Locate the cell with the specified text and output its (X, Y) center coordinate. 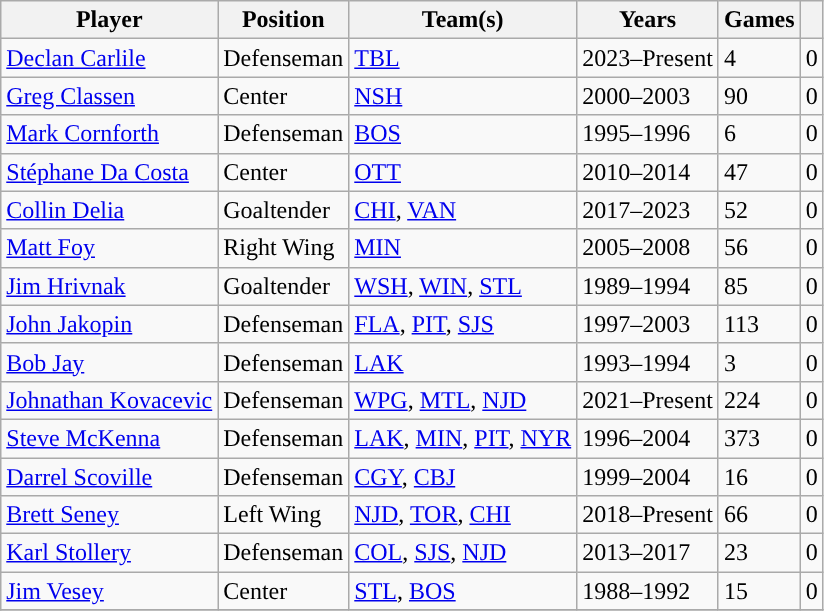
66 (759, 515)
1996–2004 (648, 438)
2013–2017 (648, 553)
COL, SJS, NJD (463, 553)
Left Wing (284, 515)
90 (759, 96)
Player (110, 20)
Declan Carlile (110, 58)
BOS (463, 134)
Team(s) (463, 20)
2023–Present (648, 58)
23 (759, 553)
1988–1992 (648, 591)
2000–2003 (648, 96)
15 (759, 591)
Greg Classen (110, 96)
47 (759, 172)
Stéphane Da Costa (110, 172)
NSH (463, 96)
1993–1994 (648, 362)
STL, BOS (463, 591)
LAK (463, 362)
2021–Present (648, 400)
Jim Vesey (110, 591)
Position (284, 20)
Mark Cornforth (110, 134)
6 (759, 134)
Matt Foy (110, 248)
4 (759, 58)
3 (759, 362)
1995–1996 (648, 134)
TBL (463, 58)
113 (759, 324)
1997–2003 (648, 324)
Johnathan Kovacevic (110, 400)
1989–1994 (648, 286)
Jim Hrivnak (110, 286)
WPG, MTL, NJD (463, 400)
52 (759, 210)
LAK, MIN, PIT, NYR (463, 438)
Years (648, 20)
CGY, CBJ (463, 477)
NJD, TOR, CHI (463, 515)
56 (759, 248)
Brett Seney (110, 515)
Bob Jay (110, 362)
Steve McKenna (110, 438)
John Jakopin (110, 324)
2017–2023 (648, 210)
OTT (463, 172)
2005–2008 (648, 248)
Karl Stollery (110, 553)
224 (759, 400)
FLA, PIT, SJS (463, 324)
2010–2014 (648, 172)
Darrel Scoville (110, 477)
1999–2004 (648, 477)
WSH, WIN, STL (463, 286)
MIN (463, 248)
Games (759, 20)
CHI, VAN (463, 210)
Collin Delia (110, 210)
Right Wing (284, 248)
16 (759, 477)
85 (759, 286)
373 (759, 438)
2018–Present (648, 515)
